Determine the [x, y] coordinate at the center of the cell enclosing the given text.  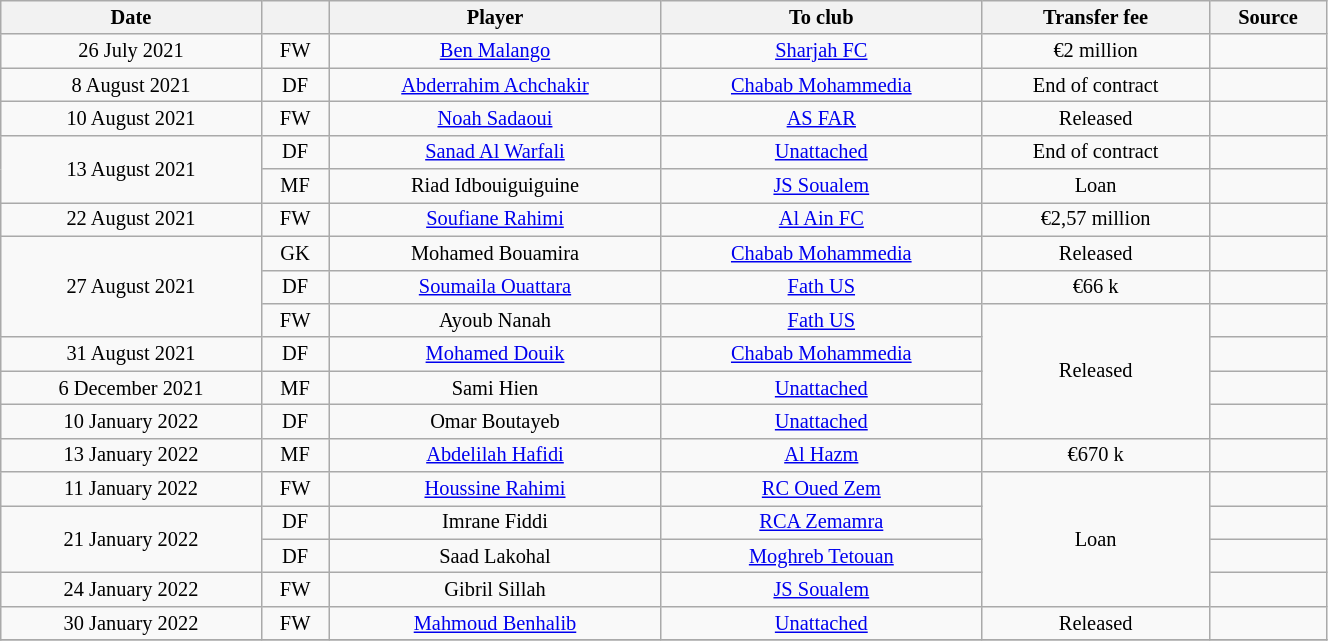
Sami Hien [495, 388]
Abderrahim Achchakir [495, 85]
13 January 2022 [131, 455]
Riad Idbouiguiguine [495, 186]
€66 k [1096, 287]
Date [131, 17]
24 January 2022 [131, 589]
Player [495, 17]
RCA Zemamra [822, 522]
Moghreb Tetouan [822, 556]
21 January 2022 [131, 538]
13 August 2021 [131, 168]
Ben Malango [495, 51]
6 December 2021 [131, 388]
31 August 2021 [131, 354]
Noah Sadaoui [495, 118]
AS FAR [822, 118]
RC Oued Zem [822, 489]
Houssine Rahimi [495, 489]
Source [1268, 17]
Sharjah FC [822, 51]
30 January 2022 [131, 623]
Gibril Sillah [495, 589]
€2 million [1096, 51]
Sanad Al Warfali [495, 152]
Mohamed Douik [495, 354]
Imrane Fiddi [495, 522]
Mahmoud Benhalib [495, 623]
Al Ain FC [822, 219]
€2,57 million [1096, 219]
11 January 2022 [131, 489]
€670 k [1096, 455]
Transfer fee [1096, 17]
8 August 2021 [131, 85]
Soufiane Rahimi [495, 219]
10 August 2021 [131, 118]
Saad Lakohal [495, 556]
GK [295, 253]
26 July 2021 [131, 51]
Omar Boutayeb [495, 421]
22 August 2021 [131, 219]
27 August 2021 [131, 286]
To club [822, 17]
Ayoub Nanah [495, 320]
Abdelilah Hafidi [495, 455]
Soumaila Ouattara [495, 287]
Al Hazm [822, 455]
Mohamed Bouamira [495, 253]
10 January 2022 [131, 421]
